Return the (x, y) coordinate for the center point of the cell that contains the specified text.  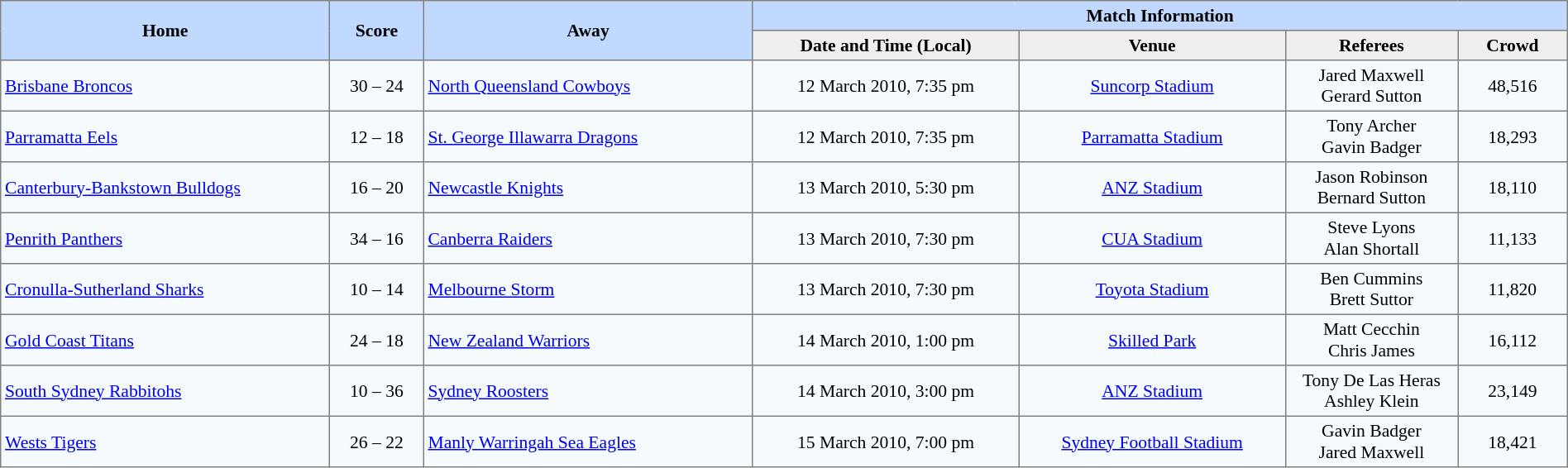
Match Information (1159, 16)
Jared MaxwellGerard Sutton (1371, 86)
Tony ArcherGavin Badger (1371, 136)
Sydney Roosters (588, 391)
Skilled Park (1152, 340)
Crowd (1513, 45)
18,293 (1513, 136)
Gold Coast Titans (165, 340)
26 – 22 (377, 442)
St. George Illawarra Dragons (588, 136)
Canterbury-Bankstown Bulldogs (165, 188)
Sydney Football Stadium (1152, 442)
Manly Warringah Sea Eagles (588, 442)
14 March 2010, 1:00 pm (886, 340)
11,133 (1513, 238)
Brisbane Broncos (165, 86)
Parramatta Stadium (1152, 136)
Jason RobinsonBernard Sutton (1371, 188)
South Sydney Rabbitohs (165, 391)
Matt CecchinChris James (1371, 340)
Score (377, 31)
15 March 2010, 7:00 pm (886, 442)
Penrith Panthers (165, 238)
Melbourne Storm (588, 289)
10 – 36 (377, 391)
14 March 2010, 3:00 pm (886, 391)
Date and Time (Local) (886, 45)
Steve LyonsAlan Shortall (1371, 238)
24 – 18 (377, 340)
11,820 (1513, 289)
Suncorp Stadium (1152, 86)
Tony De Las HerasAshley Klein (1371, 391)
18,110 (1513, 188)
13 March 2010, 5:30 pm (886, 188)
Newcastle Knights (588, 188)
30 – 24 (377, 86)
16,112 (1513, 340)
12 – 18 (377, 136)
Venue (1152, 45)
Wests Tigers (165, 442)
Parramatta Eels (165, 136)
Ben CumminsBrett Suttor (1371, 289)
16 – 20 (377, 188)
Toyota Stadium (1152, 289)
10 – 14 (377, 289)
23,149 (1513, 391)
18,421 (1513, 442)
34 – 16 (377, 238)
Canberra Raiders (588, 238)
48,516 (1513, 86)
CUA Stadium (1152, 238)
Referees (1371, 45)
Away (588, 31)
Cronulla-Sutherland Sharks (165, 289)
Home (165, 31)
New Zealand Warriors (588, 340)
Gavin BadgerJared Maxwell (1371, 442)
North Queensland Cowboys (588, 86)
